Search for the cell housing the specified text and yield its [X, Y] center coordinate. 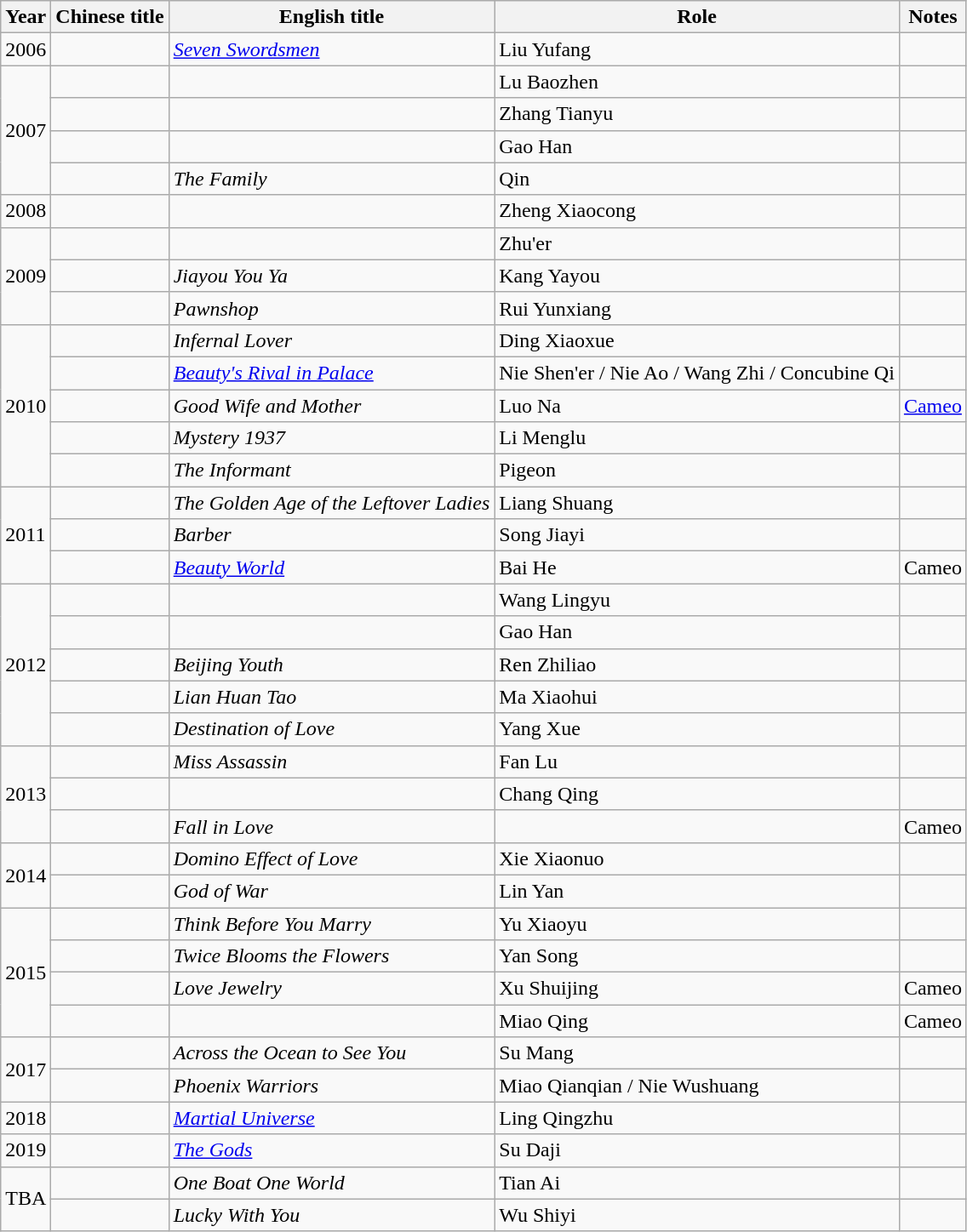
Good Wife and Mother [332, 406]
Martial Universe [332, 1118]
Fall in Love [332, 826]
Chinese title [110, 17]
Chang Qing [697, 794]
Wu Shiyi [697, 1215]
Ding Xiaoxue [697, 340]
The Gods [332, 1150]
Wang Lingyu [697, 600]
Lucky With You [332, 1215]
Zheng Xiaocong [697, 211]
Ren Zhiliao [697, 664]
2009 [26, 276]
Love Jewelry [332, 989]
English title [332, 17]
Think Before You Marry [332, 923]
2017 [26, 1069]
2014 [26, 875]
Fan Lu [697, 761]
Lu Baozhen [697, 82]
Seven Swordsmen [332, 49]
Miao Qing [697, 1021]
Yu Xiaoyu [697, 923]
2012 [26, 664]
Mystery 1937 [332, 438]
The Golden Age of the Leftover Ladies [332, 503]
The Family [332, 179]
Notes [933, 17]
2008 [26, 211]
Domino Effect of Love [332, 858]
2015 [26, 972]
Rui Yunxiang [697, 308]
Zhang Tianyu [697, 114]
Beauty World [332, 568]
Ma Xiaohui [697, 697]
2019 [26, 1150]
Zhu'er [697, 243]
Jiayou You Ya [332, 276]
Yang Xue [697, 729]
Qin [697, 179]
Destination of Love [332, 729]
Liang Shuang [697, 503]
Miao Qianqian / Nie Wushuang [697, 1086]
Xu Shuijing [697, 989]
2007 [26, 130]
2018 [26, 1118]
Pawnshop [332, 308]
Luo Na [697, 406]
Bai He [697, 568]
Across the Ocean to See You [332, 1053]
Tian Ai [697, 1183]
Song Jiayi [697, 535]
Li Menglu [697, 438]
2006 [26, 49]
2010 [26, 405]
One Boat One World [332, 1183]
TBA [26, 1199]
Role [697, 17]
The Informant [332, 471]
Xie Xiaonuo [697, 858]
Pigeon [697, 471]
Lin Yan [697, 891]
Su Daji [697, 1150]
Beauty's Rival in Palace [332, 373]
Ling Qingzhu [697, 1118]
Phoenix Warriors [332, 1086]
Liu Yufang [697, 49]
2011 [26, 535]
Nie Shen'er / Nie Ao / Wang Zhi / Concubine Qi [697, 373]
Kang Yayou [697, 276]
2013 [26, 794]
Beijing Youth [332, 664]
Barber [332, 535]
God of War [332, 891]
Miss Assassin [332, 761]
Year [26, 17]
Infernal Lover [332, 340]
Twice Blooms the Flowers [332, 956]
Yan Song [697, 956]
Lian Huan Tao [332, 697]
Su Mang [697, 1053]
